Provide the [x, y] coordinate of the cell's center where the given text is located.  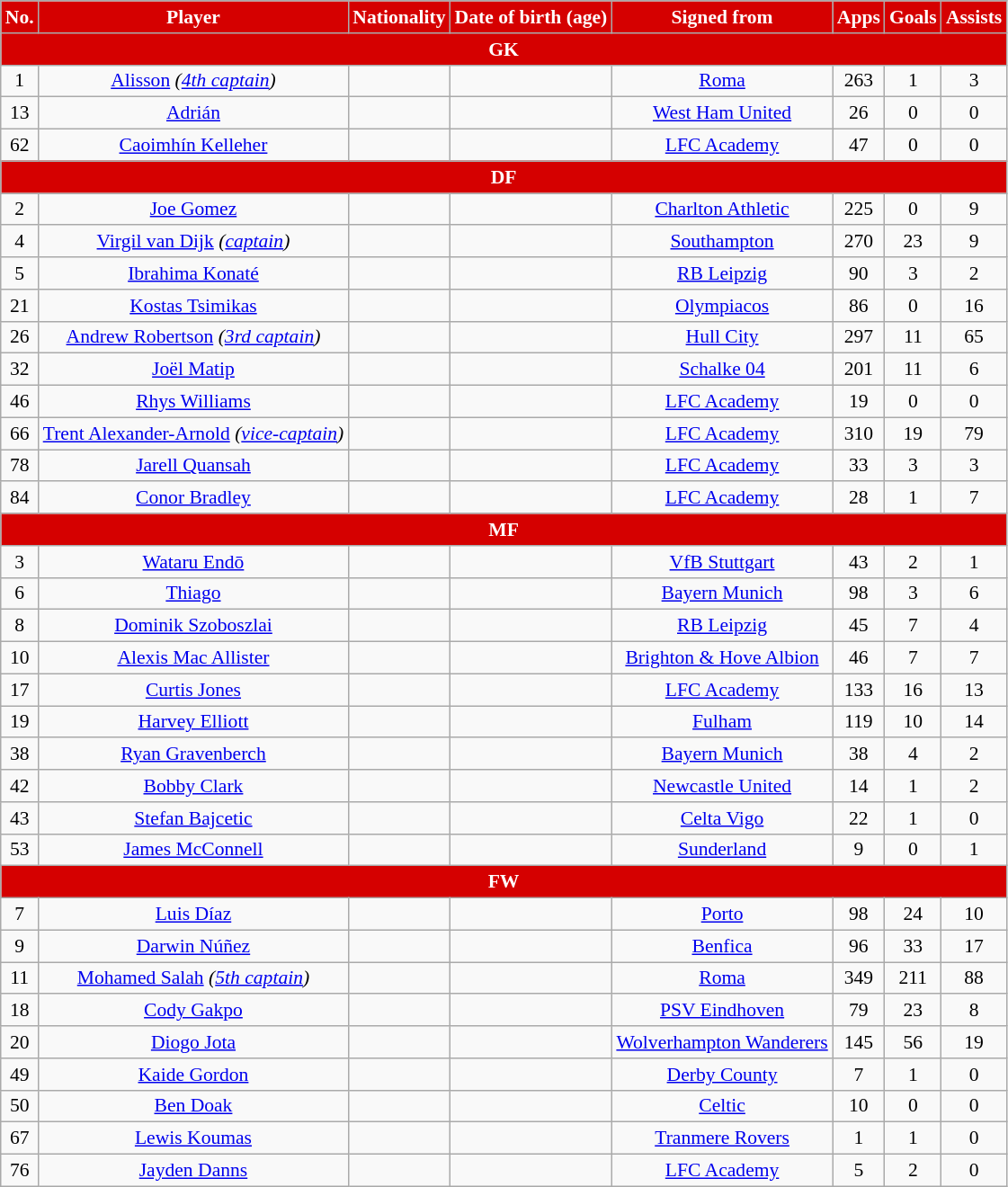
Wataru Endō [194, 562]
FW [504, 882]
211 [914, 978]
Celtic [721, 1106]
62 [20, 146]
96 [859, 946]
24 [914, 915]
Ibrahima Konaté [194, 273]
Porto [721, 915]
Alisson (4th captain) [194, 81]
270 [859, 242]
Lewis Koumas [194, 1138]
Cody Gakpo [194, 1011]
18 [20, 1011]
Fulham [721, 722]
Derby County [721, 1075]
Jayden Danns [194, 1171]
Stefan Bajcetic [194, 818]
201 [859, 370]
Jarell Quansah [194, 466]
Mohamed Salah (5th captain) [194, 978]
20 [20, 1042]
Benfica [721, 946]
No. [20, 17]
Ryan Gravenberch [194, 754]
VfB Stuttgart [721, 562]
76 [20, 1171]
349 [859, 978]
Assists [975, 17]
Schalke 04 [721, 370]
88 [975, 978]
West Ham United [721, 113]
Darwin Núñez [194, 946]
53 [20, 850]
78 [20, 466]
Harvey Elliott [194, 722]
GK [504, 49]
66 [20, 433]
Rhys Williams [194, 402]
42 [20, 786]
310 [859, 433]
Conor Bradley [194, 498]
297 [859, 337]
Goals [914, 17]
Brighton & Hove Albion [721, 658]
Kaide Gordon [194, 1075]
67 [20, 1138]
225 [859, 210]
Date of birth (age) [531, 17]
32 [20, 370]
Bobby Clark [194, 786]
Trent Alexander-Arnold (vice-captain) [194, 433]
Charlton Athletic [721, 210]
James McConnell [194, 850]
50 [20, 1106]
Dominik Szoboszlai [194, 626]
Joe Gomez [194, 210]
Wolverhampton Wanderers [721, 1042]
MF [504, 530]
Signed from [721, 17]
56 [914, 1042]
Hull City [721, 337]
49 [20, 1075]
Nationality [399, 17]
Celta Vigo [721, 818]
Virgil van Dijk (captain) [194, 242]
Player [194, 17]
119 [859, 722]
Newcastle United [721, 786]
Kostas Tsimikas [194, 306]
Andrew Robertson (3rd captain) [194, 337]
Southampton [721, 242]
86 [859, 306]
Ben Doak [194, 1106]
Joël Matip [194, 370]
263 [859, 81]
22 [859, 818]
Luis Díaz [194, 915]
Curtis Jones [194, 690]
Diogo Jota [194, 1042]
Adrián [194, 113]
133 [859, 690]
DF [504, 177]
21 [20, 306]
47 [859, 146]
84 [20, 498]
Sunderland [721, 850]
28 [859, 498]
PSV Eindhoven [721, 1011]
65 [975, 337]
Thiago [194, 593]
45 [859, 626]
Alexis Mac Allister [194, 658]
Caoimhín Kelleher [194, 146]
Olympiacos [721, 306]
Apps [859, 17]
145 [859, 1042]
Tranmere Rovers [721, 1138]
90 [859, 273]
